Output the [x, y] coordinate of the center of the cell containing the given text.  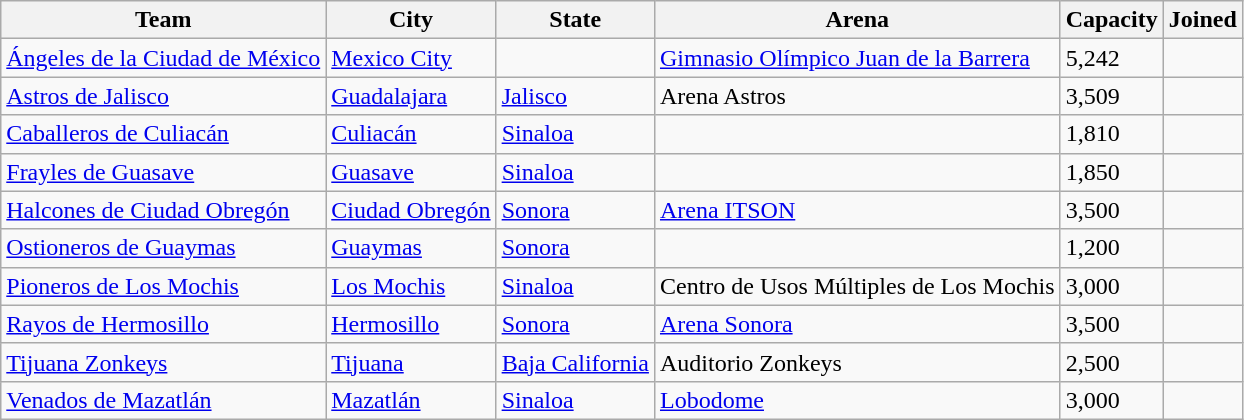
Mazatlán [411, 400]
Team [164, 20]
Arena ITSON [857, 210]
Halcones de Ciudad Obregón [164, 210]
Venados de Mazatlán [164, 400]
3,509 [1112, 96]
5,242 [1112, 58]
Rayos de Hermosillo [164, 324]
Arena Astros [857, 96]
Guadalajara [411, 96]
Hermosillo [411, 324]
2,500 [1112, 362]
1,850 [1112, 172]
State [575, 20]
Arena [857, 20]
Centro de Usos Múltiples de Los Mochis [857, 286]
Tijuana [411, 362]
Arena Sonora [857, 324]
Tijuana Zonkeys [164, 362]
Auditorio Zonkeys [857, 362]
Baja California [575, 362]
Lobodome [857, 400]
Gimnasio Olímpico Juan de la Barrera [857, 58]
Guasave [411, 172]
1,200 [1112, 248]
Los Mochis [411, 286]
Frayles de Guasave [164, 172]
Astros de Jalisco [164, 96]
Culiacán [411, 134]
Caballeros de Culiacán [164, 134]
City [411, 20]
Mexico City [411, 58]
Pioneros de Los Mochis [164, 286]
Ángeles de la Ciudad de México [164, 58]
Ostioneros de Guaymas [164, 248]
Capacity [1112, 20]
1,810 [1112, 134]
Jalisco [575, 96]
Guaymas [411, 248]
Ciudad Obregón [411, 210]
Joined [1202, 20]
